Identify which cell holds the provided text, then report its (X, Y) central coordinate. 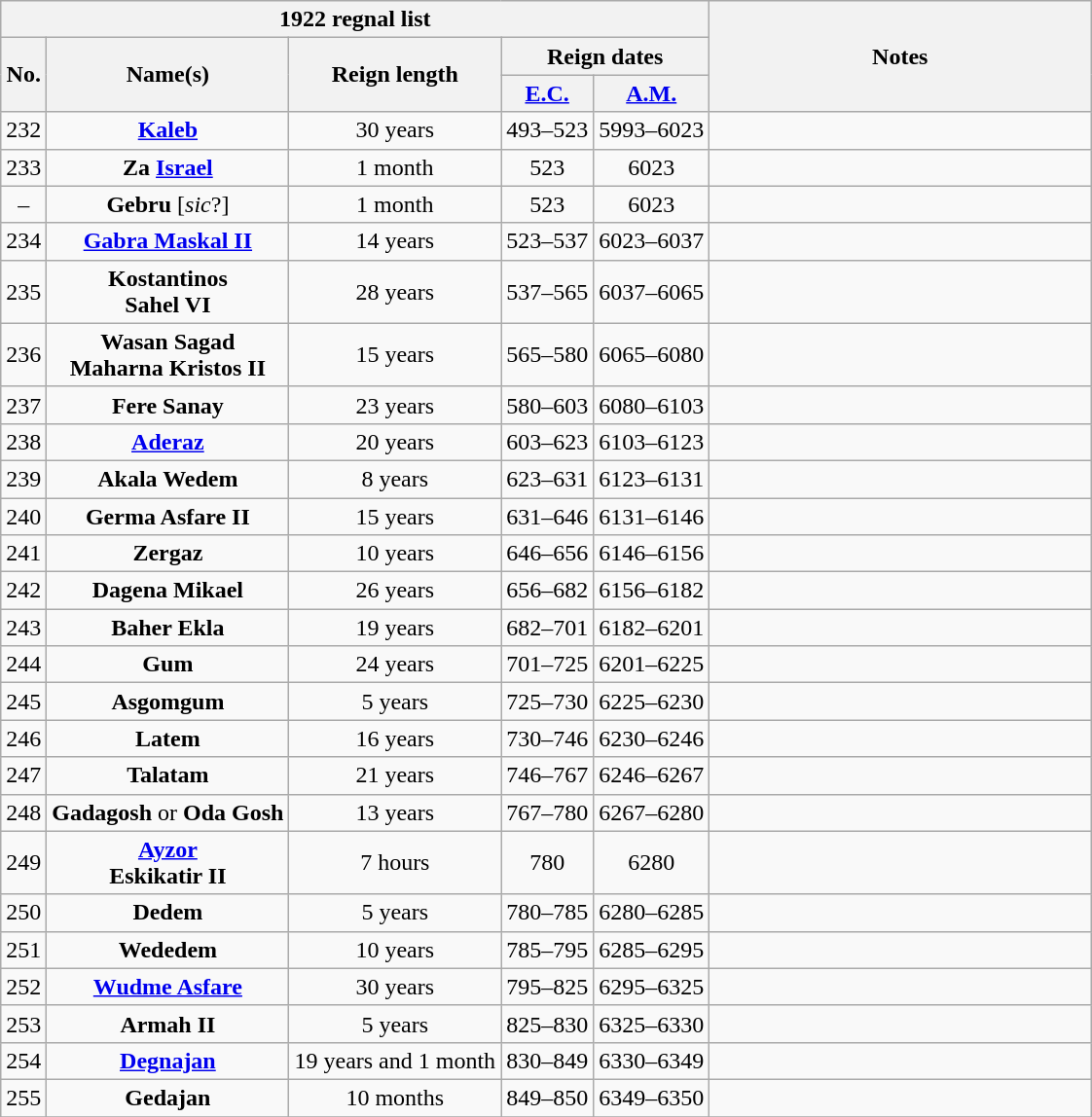
730–746 (547, 739)
246 (23, 739)
21 years (395, 775)
6103–6123 (652, 442)
– (23, 204)
Wudme Asfare (167, 987)
Aderaz (167, 442)
6023–6037 (652, 241)
631–646 (547, 517)
1922 regnal list (355, 19)
6225–6230 (652, 702)
6285–6295 (652, 950)
237 (23, 405)
6123–6131 (652, 479)
Gadagosh or Oda Gosh (167, 812)
No. (23, 75)
6246–6267 (652, 775)
239 (23, 479)
6146–6156 (652, 554)
250 (23, 913)
580–603 (547, 405)
656–682 (547, 591)
245 (23, 702)
23 years (395, 405)
523–537 (547, 241)
Notes (900, 56)
785–795 (547, 950)
603–623 (547, 442)
795–825 (547, 987)
Akala Wedem (167, 479)
Latem (167, 739)
780–785 (547, 913)
Wededem (167, 950)
6325–6330 (652, 1024)
232 (23, 130)
244 (23, 665)
5993–6023 (652, 130)
247 (23, 775)
725–730 (547, 702)
242 (23, 591)
E.C. (547, 93)
537–565 (547, 292)
28 years (395, 292)
Dagena Mikael (167, 591)
682–701 (547, 628)
AyzorEskikatir II (167, 862)
767–780 (547, 812)
830–849 (547, 1061)
243 (23, 628)
236 (23, 354)
6131–6146 (652, 517)
Germa Asfare II (167, 517)
8 years (395, 479)
6267–6280 (652, 812)
248 (23, 812)
849–850 (547, 1098)
249 (23, 862)
6295–6325 (652, 987)
Baher Ekla (167, 628)
254 (23, 1061)
6280–6285 (652, 913)
255 (23, 1098)
Gebru [sic?] (167, 204)
Degnajan (167, 1061)
7 hours (395, 862)
14 years (395, 241)
Fere Sanay (167, 405)
240 (23, 517)
Reign length (395, 75)
825–830 (547, 1024)
Asgomgum (167, 702)
13 years (395, 812)
565–580 (547, 354)
6330–6349 (652, 1061)
Gedajan (167, 1098)
623–631 (547, 479)
701–725 (547, 665)
251 (23, 950)
Reign dates (605, 56)
493–523 (547, 130)
Za Israel (167, 167)
233 (23, 167)
26 years (395, 591)
19 years (395, 628)
6349–6350 (652, 1098)
6182–6201 (652, 628)
746–767 (547, 775)
19 years and 1 month (395, 1061)
253 (23, 1024)
6201–6225 (652, 665)
Wasan SagadMaharna Kristos II (167, 354)
KostantinosSahel VI (167, 292)
A.M. (652, 93)
24 years (395, 665)
Talatam (167, 775)
6037–6065 (652, 292)
16 years (395, 739)
780 (547, 862)
235 (23, 292)
6065–6080 (652, 354)
Gum (167, 665)
Armah II (167, 1024)
252 (23, 987)
6080–6103 (652, 405)
234 (23, 241)
241 (23, 554)
238 (23, 442)
6230–6246 (652, 739)
6280 (652, 862)
Zergaz (167, 554)
646–656 (547, 554)
6156–6182 (652, 591)
Dedem (167, 913)
Gabra Maskal II (167, 241)
Name(s) (167, 75)
20 years (395, 442)
Kaleb (167, 130)
10 months (395, 1098)
